For the text-containing cell, return its midpoint in [X, Y] coordinate format. 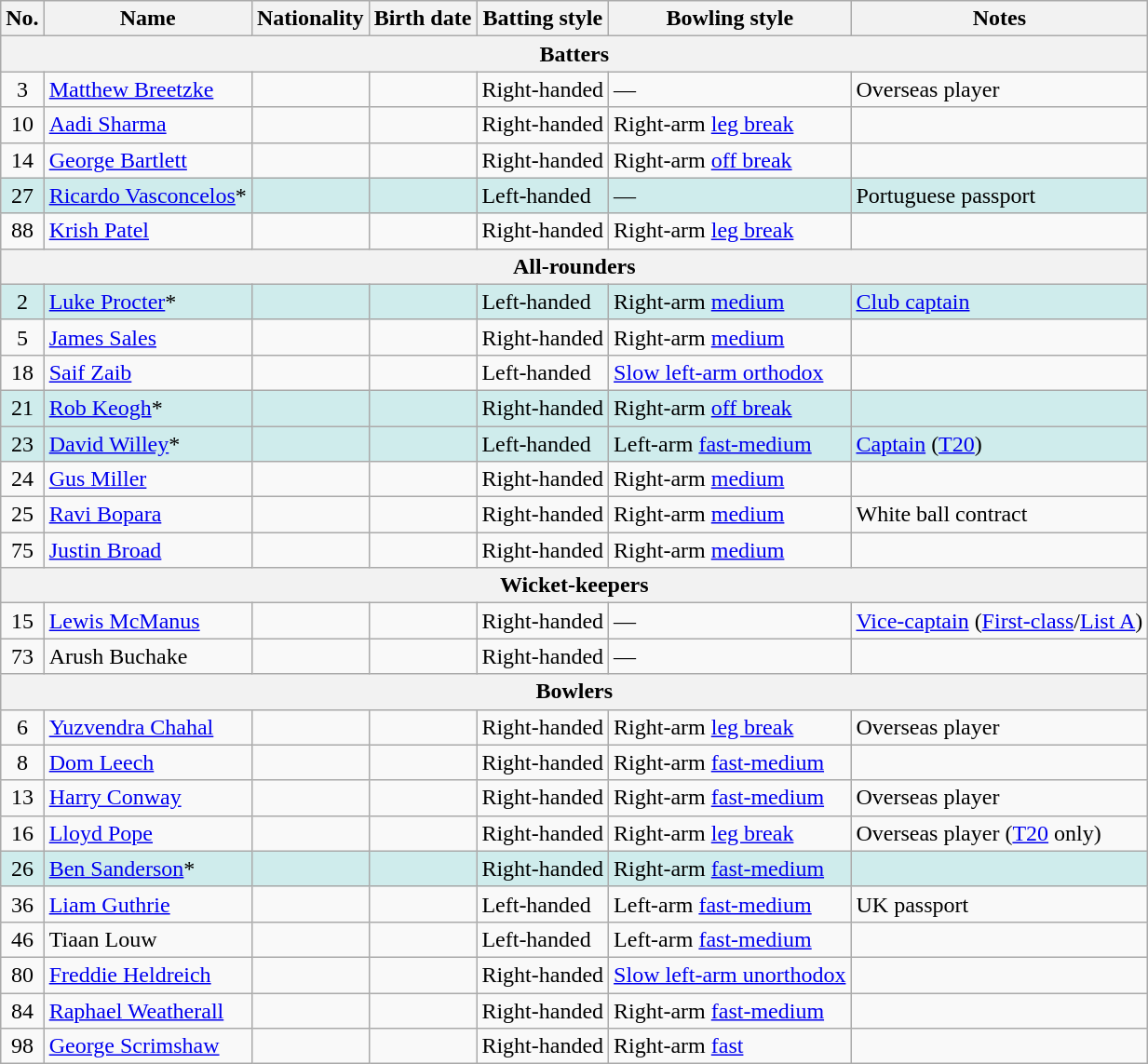
84 [22, 1010]
Justin Broad [147, 550]
88 [22, 231]
3 [22, 89]
Matthew Breetzke [147, 89]
27 [22, 195]
14 [22, 160]
25 [22, 515]
Notes [1000, 19]
Nationality [310, 19]
Birth date [423, 19]
Overseas player (T20 only) [1000, 833]
21 [22, 408]
13 [22, 798]
Saif Zaib [147, 372]
Raphael Weatherall [147, 1010]
Slow left-arm unorthodox [730, 975]
46 [22, 939]
5 [22, 337]
6 [22, 727]
Batting style [543, 19]
98 [22, 1046]
Ricardo Vasconcelos* [147, 195]
Slow left-arm orthodox [730, 372]
James Sales [147, 337]
George Bartlett [147, 160]
Lloyd Pope [147, 833]
Dom Leech [147, 762]
Yuzvendra Chahal [147, 727]
Gus Miller [147, 479]
No. [22, 19]
26 [22, 869]
Name [147, 19]
15 [22, 621]
Bowling style [730, 19]
Right-arm fast [730, 1046]
80 [22, 975]
Batters [574, 54]
Arush Buchake [147, 656]
Captain (T20) [1000, 444]
Liam Guthrie [147, 904]
Portuguese passport [1000, 195]
Aadi Sharma [147, 125]
Ben Sanderson* [147, 869]
Freddie Heldreich [147, 975]
2 [22, 302]
Luke Procter* [147, 302]
10 [22, 125]
18 [22, 372]
Rob Keogh* [147, 408]
75 [22, 550]
Bowlers [574, 692]
David Willey* [147, 444]
All-rounders [574, 266]
36 [22, 904]
16 [22, 833]
UK passport [1000, 904]
8 [22, 762]
Club captain [1000, 302]
Lewis McManus [147, 621]
Ravi Bopara [147, 515]
24 [22, 479]
White ball contract [1000, 515]
Harry Conway [147, 798]
Tiaan Louw [147, 939]
73 [22, 656]
23 [22, 444]
Wicket-keepers [574, 586]
Krish Patel [147, 231]
Vice-captain (First-class/List A) [1000, 621]
George Scrimshaw [147, 1046]
